Determine the (X, Y) coordinate at the center of the cell enclosing the given text.  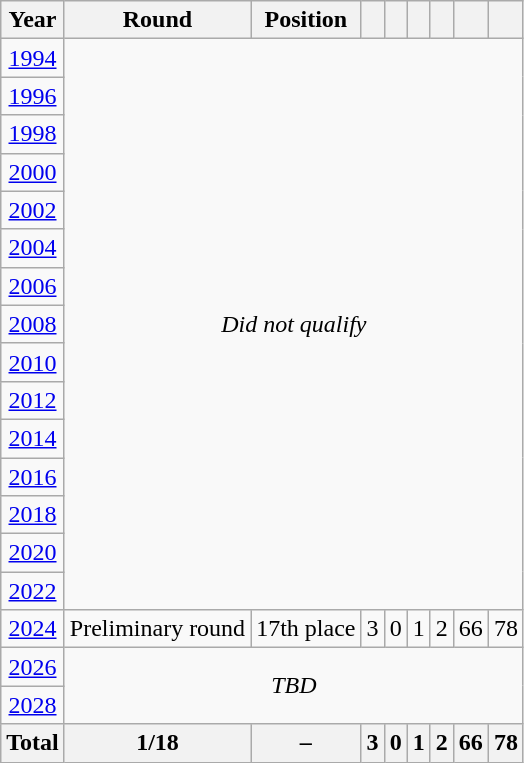
2008 (33, 324)
2012 (33, 400)
2004 (33, 248)
TBD (294, 686)
2018 (33, 515)
1994 (33, 58)
1/18 (157, 743)
2006 (33, 286)
17th place (306, 629)
Did not qualify (294, 324)
2014 (33, 438)
Position (306, 20)
2020 (33, 553)
Total (33, 743)
Round (157, 20)
2028 (33, 705)
Year (33, 20)
2022 (33, 591)
2010 (33, 362)
Preliminary round (157, 629)
2016 (33, 477)
1996 (33, 96)
2026 (33, 667)
1998 (33, 134)
– (306, 743)
2024 (33, 629)
2000 (33, 172)
2002 (33, 210)
